Return (x, y) of the center of cell containing provided text 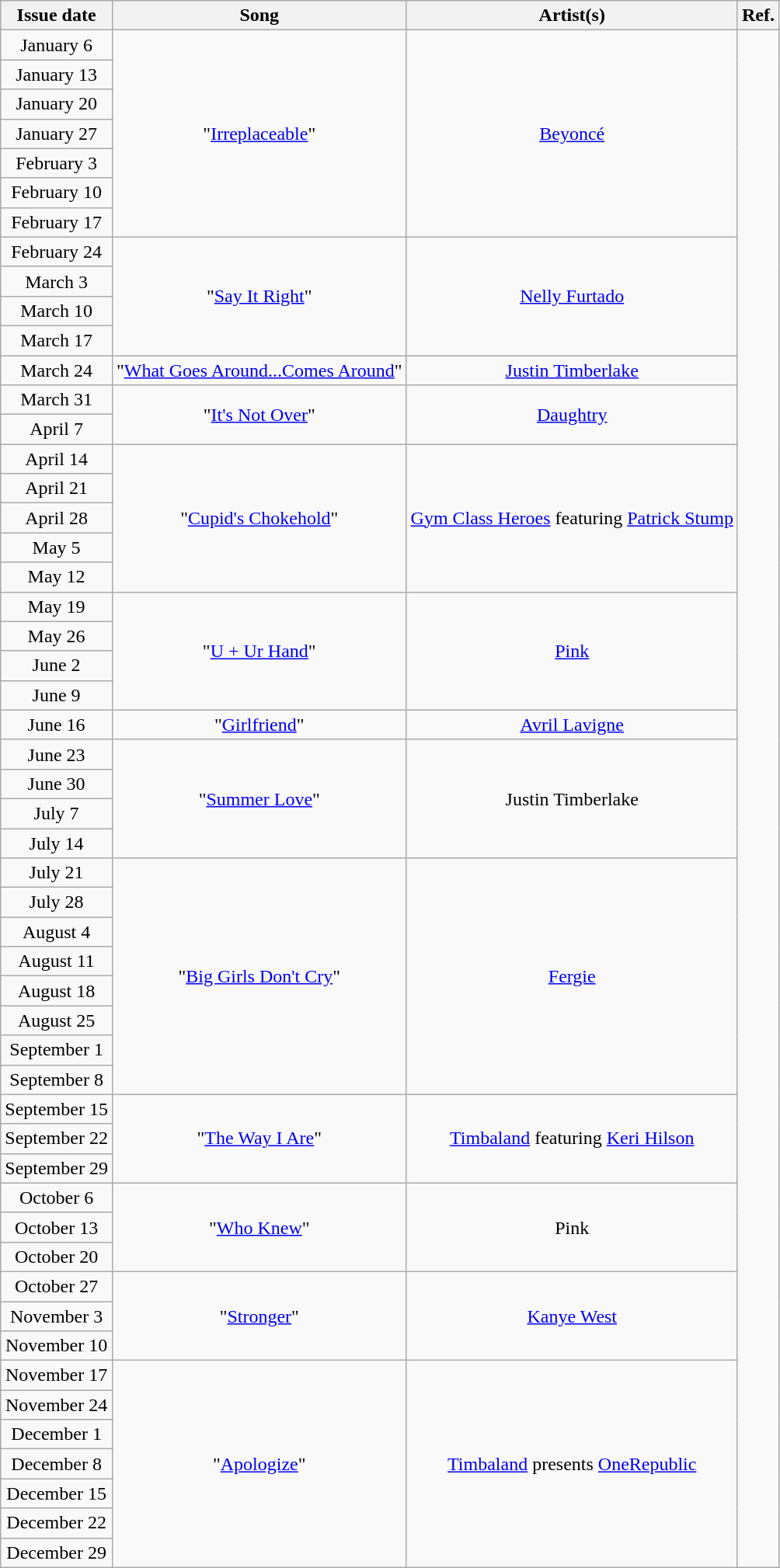
November 10 (57, 1346)
January 6 (57, 45)
July 7 (57, 813)
July 14 (57, 843)
March 17 (57, 340)
September 15 (57, 1109)
December 1 (57, 1434)
August 18 (57, 991)
January 20 (57, 104)
Song (259, 16)
November 17 (57, 1375)
"Who Knew" (259, 1227)
August 25 (57, 1020)
June 2 (57, 666)
Daughtry (572, 415)
June 9 (57, 695)
December 8 (57, 1464)
Artist(s) (572, 16)
Timbaland featuring Keri Hilson (572, 1139)
September 1 (57, 1050)
August 4 (57, 932)
February 3 (57, 163)
December 22 (57, 1523)
Ref. (758, 16)
"Apologize" (259, 1464)
March 10 (57, 311)
December 29 (57, 1552)
"Girlfriend" (259, 725)
January 13 (57, 75)
"Stronger" (259, 1316)
February 17 (57, 222)
February 24 (57, 252)
September 29 (57, 1168)
May 5 (57, 548)
June 16 (57, 725)
April 28 (57, 518)
March 3 (57, 281)
October 13 (57, 1227)
March 31 (57, 400)
Issue date (57, 16)
April 21 (57, 488)
August 11 (57, 961)
"Summer Love" (259, 798)
October 6 (57, 1198)
July 21 (57, 873)
January 27 (57, 134)
October 20 (57, 1257)
"Cupid's Chokehold" (259, 518)
June 30 (57, 784)
"What Goes Around...Comes Around" (259, 370)
"Say It Right" (259, 296)
"Irreplaceable" (259, 134)
April 7 (57, 429)
"The Way I Are" (259, 1139)
July 28 (57, 902)
Fergie (572, 976)
November 3 (57, 1316)
March 24 (57, 370)
Kanye West (572, 1316)
Gym Class Heroes featuring Patrick Stump (572, 518)
December 15 (57, 1493)
October 27 (57, 1286)
May 19 (57, 607)
Avril Lavigne (572, 725)
Timbaland presents OneRepublic (572, 1464)
May 26 (57, 636)
May 12 (57, 577)
"U + Ur Hand" (259, 651)
April 14 (57, 459)
Beyoncé (572, 134)
Nelly Furtado (572, 296)
February 10 (57, 193)
November 24 (57, 1405)
September 8 (57, 1080)
September 22 (57, 1139)
June 23 (57, 754)
"It's Not Over" (259, 415)
"Big Girls Don't Cry" (259, 976)
